Provide the [x, y] coordinate of the cell's center where the given text is located.  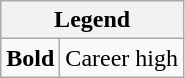
Bold [30, 58]
Career high [122, 58]
Legend [92, 20]
